Identify which cell holds the provided text, then report its [X, Y] central coordinate. 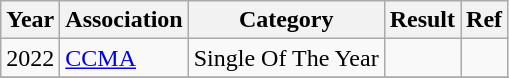
Year [30, 20]
Association [124, 20]
Ref [484, 20]
Single Of The Year [286, 58]
2022 [30, 58]
Category [286, 20]
CCMA [124, 58]
Result [422, 20]
